Locate the cell with the specified text and output its (x, y) center coordinate. 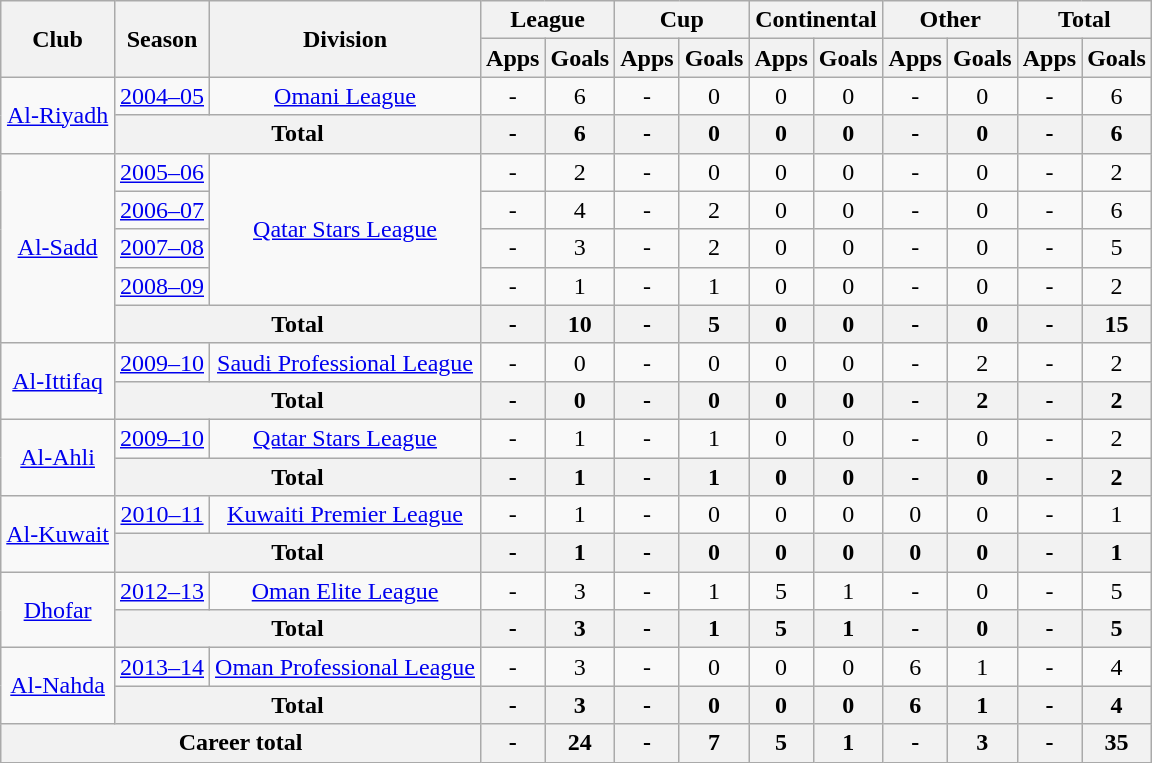
Al-Ahli (58, 457)
2004–05 (162, 96)
Division (346, 39)
2012–13 (162, 591)
Club (58, 39)
2010–11 (162, 515)
Saudi Professional League (346, 362)
Season (162, 39)
2013–14 (162, 667)
Omani League (346, 96)
Cup (682, 20)
Other (950, 20)
2008–09 (162, 286)
Oman Elite League (346, 591)
League (548, 20)
Al-Nahda (58, 686)
10 (580, 324)
7 (714, 743)
Al-Kuwait (58, 534)
35 (1117, 743)
Dhofar (58, 610)
Al-Sadd (58, 248)
2006–07 (162, 210)
Kuwaiti Premier League (346, 515)
2007–08 (162, 248)
2005–06 (162, 172)
24 (580, 743)
15 (1117, 324)
Al-Ittifaq (58, 381)
Al-Riyadh (58, 115)
Continental (816, 20)
Oman Professional League (346, 667)
Career total (241, 743)
